Return (X, Y) of the center of cell containing provided text 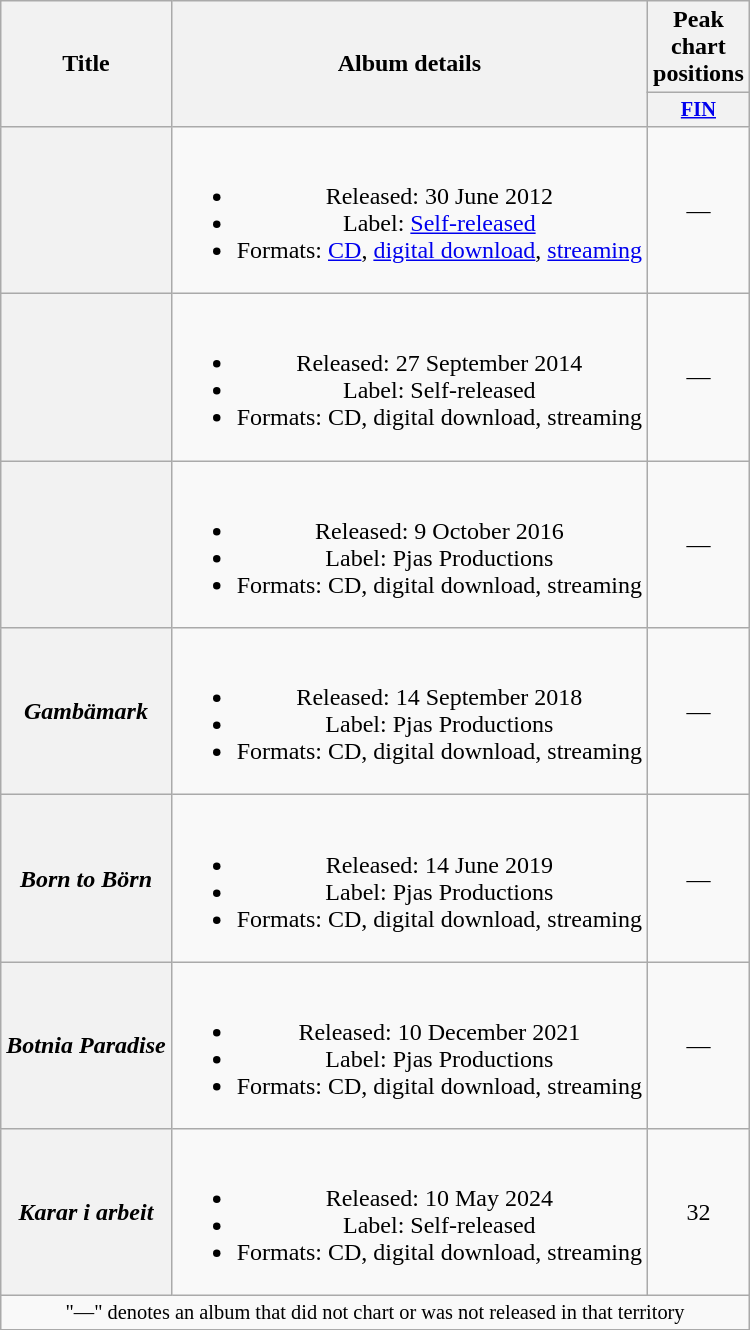
Karar i arbeit (86, 1212)
Gambämark (86, 712)
32 (699, 1212)
Botnia Paradise (86, 1046)
Released: 10 December 2021Label: Pjas ProductionsFormats: CD, digital download, streaming (409, 1046)
Title (86, 64)
"—" denotes an album that did not chart or was not released in that territory (376, 1313)
Born to Börn (86, 878)
Released: 9 October 2016Label: Pjas ProductionsFormats: CD, digital download, streaming (409, 544)
Released: 27 September 2014Label: Self-releasedFormats: CD, digital download, streaming (409, 378)
Released: 14 September 2018Label: Pjas ProductionsFormats: CD, digital download, streaming (409, 712)
Album details (409, 64)
Released: 10 May 2024Label: Self-releasedFormats: CD, digital download, streaming (409, 1212)
FIN (699, 110)
Peak chart positions (699, 47)
Released: 14 June 2019Label: Pjas ProductionsFormats: CD, digital download, streaming (409, 878)
Released: 30 June 2012Label: Self-releasedFormats: CD, digital download, streaming (409, 210)
